For the text-containing cell, return its midpoint in [x, y] coordinate format. 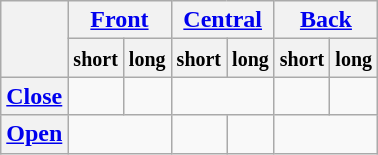
Close [34, 96]
Central [222, 20]
Back [326, 20]
Front [120, 20]
Open [34, 134]
